Extract the (x, y) coordinate from the center of the cell holding the provided text.  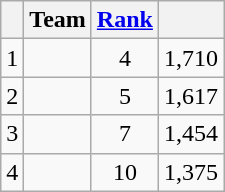
3 (12, 134)
1,454 (190, 134)
1,710 (190, 58)
10 (124, 172)
Rank (124, 20)
5 (124, 96)
1,375 (190, 172)
Team (58, 20)
1 (12, 58)
1,617 (190, 96)
7 (124, 134)
2 (12, 96)
